Locate the cell with the specified text and output its (x, y) center coordinate. 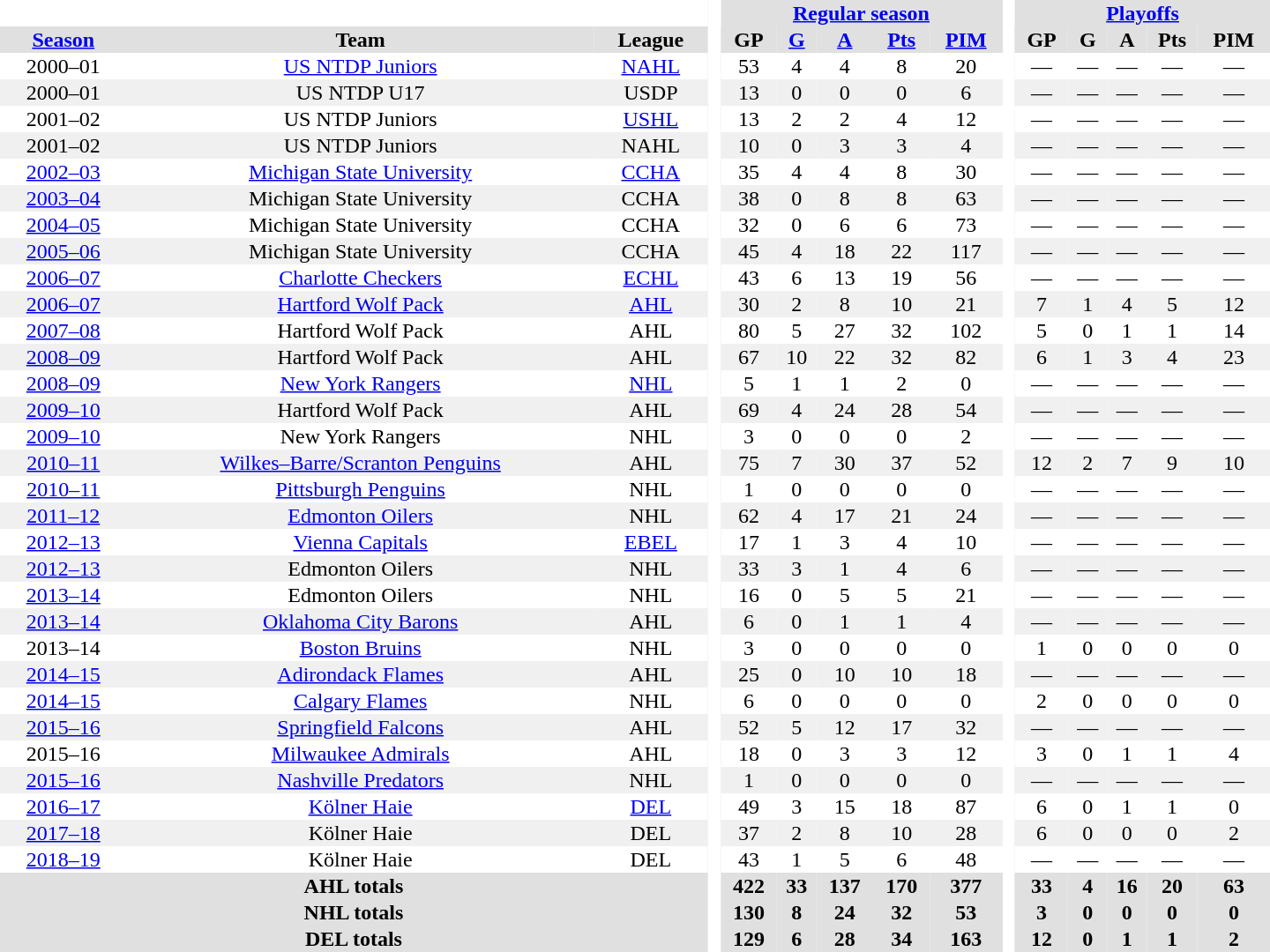
2018–19 (63, 859)
Season (63, 40)
Regular season (862, 13)
102 (966, 331)
35 (749, 172)
163 (966, 939)
US NTDP U17 (361, 93)
137 (845, 886)
62 (749, 516)
Oklahoma City Barons (361, 621)
38 (749, 198)
Nashville Predators (361, 780)
Springfield Falcons (361, 727)
Calgary Flames (361, 701)
73 (966, 225)
2017–18 (63, 833)
45 (749, 251)
2011–12 (63, 516)
25 (749, 674)
87 (966, 807)
2005–06 (63, 251)
129 (749, 939)
117 (966, 251)
2002–03 (63, 172)
34 (901, 939)
82 (966, 357)
49 (749, 807)
USDP (651, 93)
130 (749, 912)
80 (749, 331)
USHL (651, 119)
Vienna Capitals (361, 542)
15 (845, 807)
2003–04 (63, 198)
2004–05 (63, 225)
27 (845, 331)
Boston Bruins (361, 648)
170 (901, 886)
69 (749, 410)
Charlotte Checkers (361, 278)
Playoffs (1143, 13)
NHL totals (354, 912)
56 (966, 278)
48 (966, 859)
Wilkes–Barre/Scranton Penguins (361, 463)
377 (966, 886)
54 (966, 410)
19 (901, 278)
ECHL (651, 278)
75 (749, 463)
23 (1234, 357)
Pittsburgh Penguins (361, 489)
67 (749, 357)
2007–08 (63, 331)
2016–17 (63, 807)
AHL totals (354, 886)
14 (1234, 331)
9 (1172, 463)
Team (361, 40)
422 (749, 886)
DEL totals (354, 939)
League (651, 40)
EBEL (651, 542)
Milwaukee Admirals (361, 754)
Adirondack Flames (361, 674)
